Capture the cell that displays the provided text and extract its (X, Y) central coordinate. 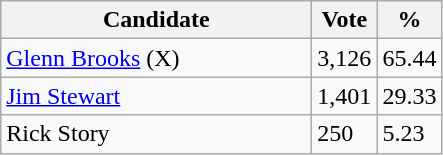
1,401 (344, 96)
29.33 (410, 96)
% (410, 20)
3,126 (344, 58)
Rick Story (156, 134)
Vote (344, 20)
65.44 (410, 58)
Candidate (156, 20)
Jim Stewart (156, 96)
5.23 (410, 134)
250 (344, 134)
Glenn Brooks (X) (156, 58)
